Detect which cell encompasses the target text, then output its (X, Y) center coordinate. 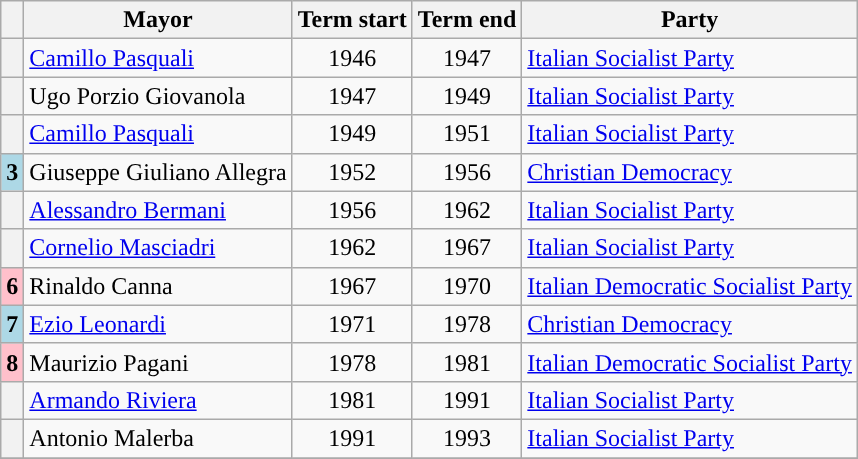
3 (12, 172)
Ezio Leonardi (158, 324)
Giuseppe Giuliano Allegra (158, 172)
1971 (352, 324)
1993 (467, 438)
7 (12, 324)
1970 (467, 286)
1946 (352, 58)
Maurizio Pagani (158, 362)
Cornelio Masciadri (158, 248)
1951 (467, 134)
Rinaldo Canna (158, 286)
8 (12, 362)
Term end (467, 20)
Ugo Porzio Giovanola (158, 96)
Term start (352, 20)
6 (12, 286)
Mayor (158, 20)
Party (690, 20)
Alessandro Bermani (158, 210)
Antonio Malerba (158, 438)
1952 (352, 172)
Armando Riviera (158, 400)
